Detect which cell encompasses the target text, then output its [x, y] center coordinate. 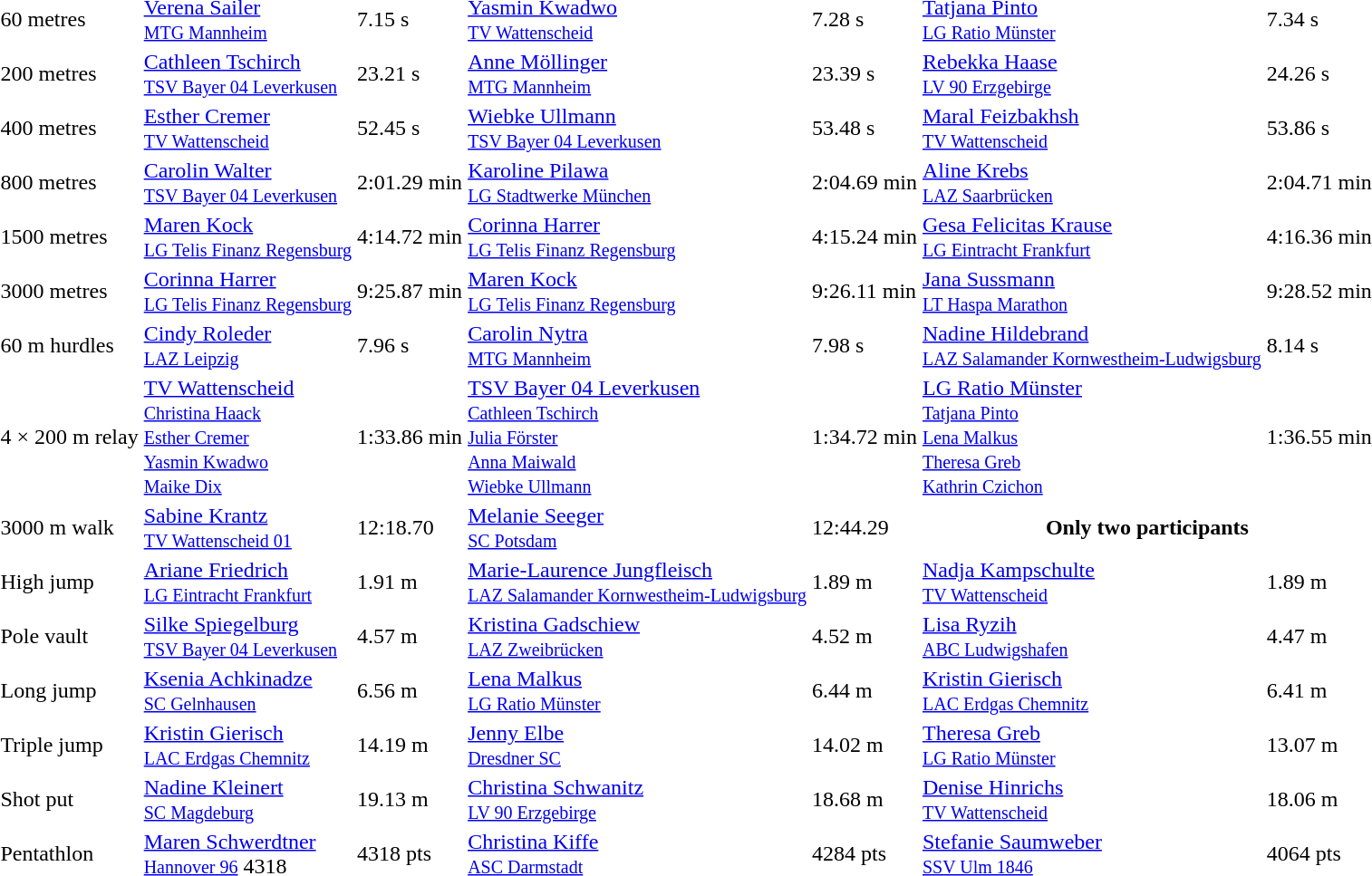
Jenny ElbeDresdner SC [638, 745]
Lisa RyzihABC Ludwigshafen [1091, 636]
14.02 m [865, 745]
Ariane FriedrichLG Eintracht Frankfurt [247, 582]
TSV Bayer 04 LeverkusenCathleen TschirchJulia FörsterAnna MaiwaldWiebke Ullmann [638, 437]
Kristina GadschiewLAZ Zweibrücken [638, 636]
Ksenia AchkinadzeSC Gelnhausen [247, 690]
Esther CremerTV Wattenscheid [247, 129]
Denise HinrichsTV Wattenscheid [1091, 799]
23.21 s [410, 74]
TV WattenscheidChristina HaackEsther CremerYasmin KwadwoMaike Dix [247, 437]
Cathleen TschirchTSV Bayer 04 Leverkusen [247, 74]
LG Ratio MünsterTatjana PintoLena MalkusTheresa GrebKathrin Czichon [1091, 437]
Nadine KleinertSC Magdeburg [247, 799]
6.56 m [410, 690]
4:14.72 min [410, 237]
Nadja KampschulteTV Wattenscheid [1091, 582]
Jana SussmannLT Haspa Marathon [1091, 292]
12:44.29 [865, 527]
Theresa GrebLG Ratio Münster [1091, 745]
Aline KrebsLAZ Saarbrücken [1091, 183]
Carolin NytraMTG Mannheim [638, 346]
2:01.29 min [410, 183]
Nadine HildebrandLAZ Salamander Kornwestheim-Ludwigsburg [1091, 346]
12:18.70 [410, 527]
23.39 s [865, 74]
Carolin WalterTSV Bayer 04 Leverkusen [247, 183]
19.13 m [410, 799]
1:34.72 min [865, 437]
Silke SpiegelburgTSV Bayer 04 Leverkusen [247, 636]
Wiebke UllmannTSV Bayer 04 Leverkusen [638, 129]
18.68 m [865, 799]
6.44 m [865, 690]
Marie-Laurence JungfleischLAZ Salamander Kornwestheim-Ludwigsburg [638, 582]
1.89 m [865, 582]
4:15.24 min [865, 237]
9:25.87 min [410, 292]
Sabine KrantzTV Wattenscheid 01 [247, 527]
Anne MöllingerMTG Mannheim [638, 74]
Christina SchwanitzLV 90 Erzgebirge [638, 799]
7.96 s [410, 346]
4.52 m [865, 636]
4.57 m [410, 636]
Gesa Felicitas KrauseLG Eintracht Frankfurt [1091, 237]
14.19 m [410, 745]
52.45 s [410, 129]
53.48 s [865, 129]
1.91 m [410, 582]
7.98 s [865, 346]
Rebekka HaaseLV 90 Erzgebirge [1091, 74]
1:33.86 min [410, 437]
9:26.11 min [865, 292]
Lena MalkusLG Ratio Münster [638, 690]
Karoline PilawaLG Stadtwerke München [638, 183]
Melanie SeegerSC Potsdam [638, 527]
Maral FeizbakhshTV Wattenscheid [1091, 129]
Cindy RolederLAZ Leipzig [247, 346]
2:04.69 min [865, 183]
